Provide the (X, Y) coordinate of the cell's center where the given text is located.  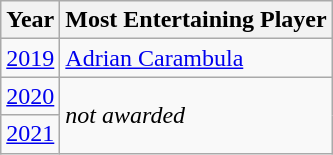
not awarded (196, 115)
Most Entertaining Player (196, 20)
Year (30, 20)
Adrian Carambula (196, 58)
2020 (30, 96)
2019 (30, 58)
2021 (30, 134)
